Return [X, Y] of the center of cell containing provided text 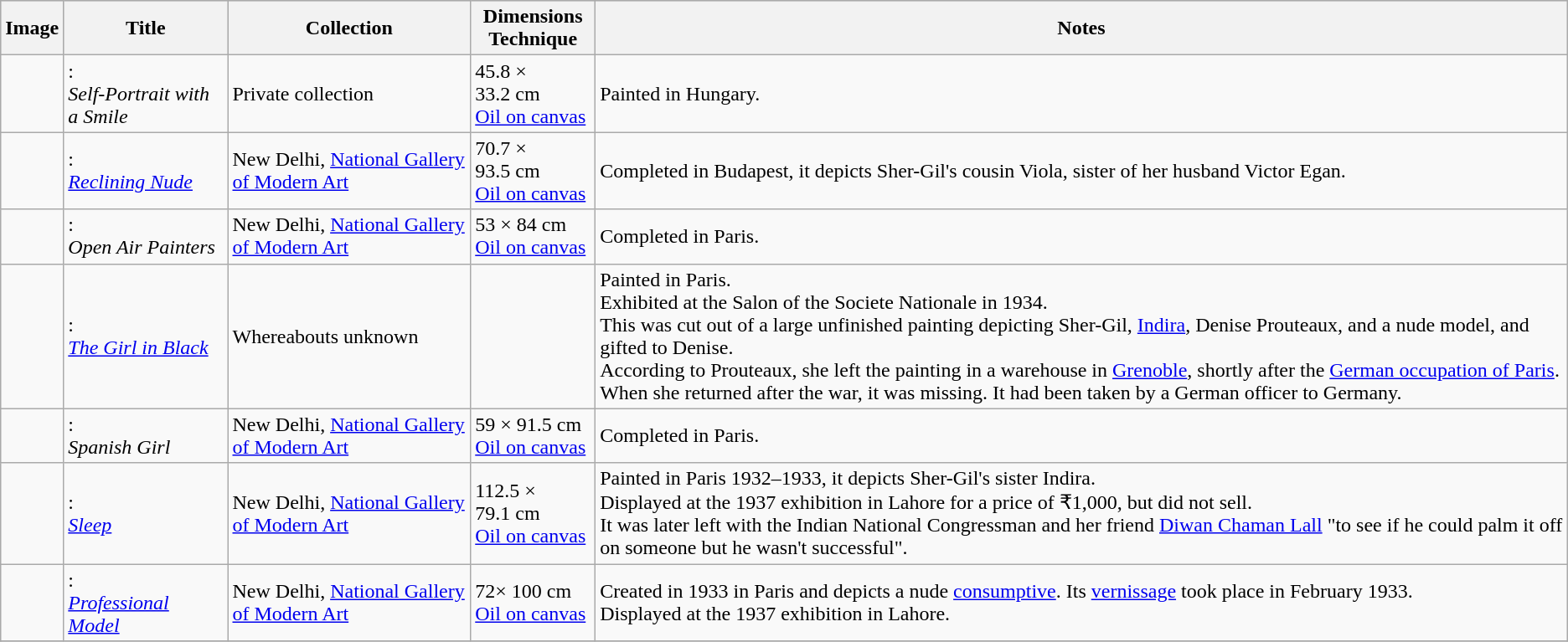
:The Girl in Black [146, 336]
53 × 84 cmOil on canvas [533, 236]
Painted in Hungary. [1082, 94]
45.8 × 33.2 cmOil on canvas [533, 94]
Completed in Budapest, it depicts Sher-Gil's cousin Viola, sister of her husband Victor Egan. [1082, 171]
:Sleep [146, 514]
72× 100 cmOil on canvas [533, 603]
Collection [349, 28]
:Professional Model [146, 603]
:Open Air Painters [146, 236]
DimensionsTechnique [533, 28]
Title [146, 28]
70.7 × 93.5 cmOil on canvas [533, 171]
Private collection [349, 94]
Created in 1933 in Paris and depicts a nude consumptive. Its vernissage took place in February 1933.Displayed at the 1937 exhibition in Lahore. [1082, 603]
:Self-Portrait with a Smile [146, 94]
Image [32, 28]
112.5 × 79.1 cmOil on canvas [533, 514]
59 × 91.5 cmOil on canvas [533, 435]
Whereabouts unknown [349, 336]
Notes [1082, 28]
:Reclining Nude [146, 171]
:Spanish Girl [146, 435]
